Pinpoint the cell where the given text exists, returning its (x, y) midpoint coordinate. 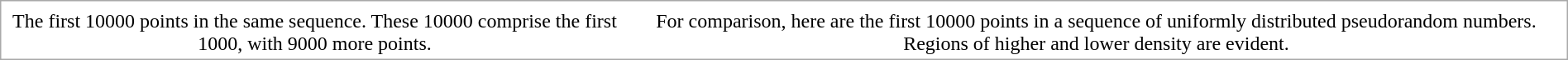
The first 10000 points in the same sequence. These 10000 comprise the first 1000, with 9000 more points. (314, 32)
